Determine the (X, Y) coordinate at the center of the cell enclosing the given text.  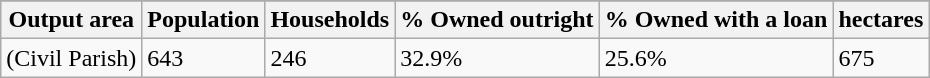
675 (881, 58)
643 (204, 58)
25.6% (716, 58)
(Civil Parish) (72, 58)
hectares (881, 20)
% Owned outright (497, 20)
246 (330, 58)
32.9% (497, 58)
Population (204, 20)
Output area (72, 20)
Households (330, 20)
% Owned with a loan (716, 20)
